Return (x, y) of the center of cell containing provided text 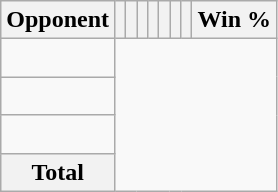
Win % (234, 20)
Total (58, 172)
Opponent (58, 20)
